Detect which cell encompasses the target text, then output its [X, Y] center coordinate. 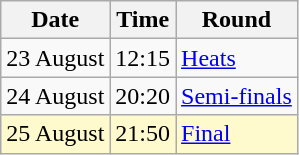
23 August [56, 58]
Final [237, 134]
25 August [56, 134]
12:15 [143, 58]
Time [143, 20]
24 August [56, 96]
Round [237, 20]
20:20 [143, 96]
21:50 [143, 134]
Date [56, 20]
Semi-finals [237, 96]
Heats [237, 58]
